Extract the (x, y) coordinate from the center of the cell holding the provided text.  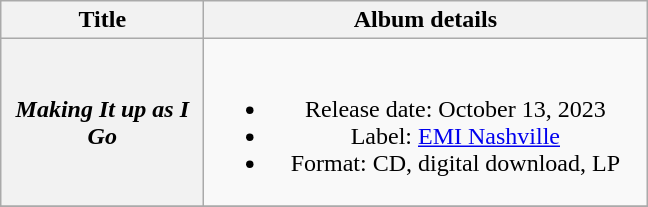
Release date: October 13, 2023Label: EMI NashvilleFormat: CD, digital download, LP (426, 122)
Album details (426, 20)
Making It up as I Go (102, 122)
Title (102, 20)
